Detect which cell encompasses the target text, then output its (X, Y) center coordinate. 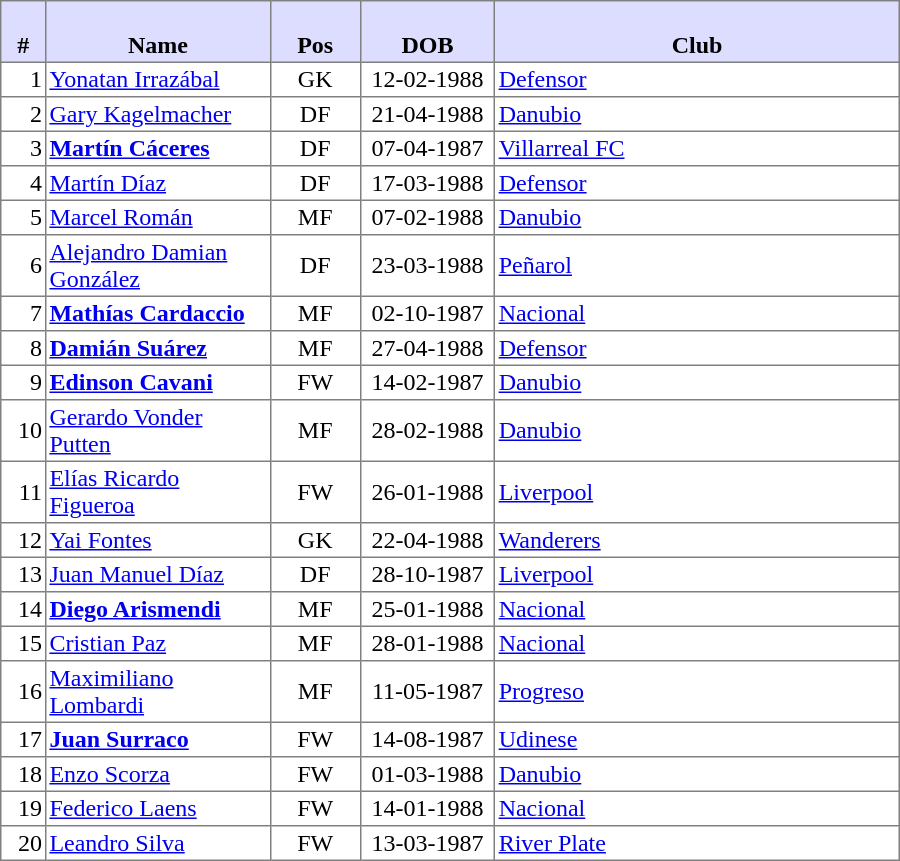
07-02-1988 (428, 217)
14 (24, 609)
Juan Surraco (158, 739)
River Plate (697, 843)
26-01-1988 (428, 492)
Yonatan Irrazábal (158, 79)
Enzo Scorza (158, 774)
Leandro Silva (158, 843)
16 (24, 692)
Name (158, 32)
DOB (428, 32)
21-04-1988 (428, 114)
20 (24, 843)
Federico Laens (158, 808)
8 (24, 348)
Maximiliano Lombardi (158, 692)
14-08-1987 (428, 739)
27-04-1988 (428, 348)
12-02-1988 (428, 79)
4 (24, 183)
07-04-1987 (428, 148)
28-01-1988 (428, 643)
Gerardo Vonder Putten (158, 431)
Cristian Paz (158, 643)
12 (24, 540)
3 (24, 148)
Edinson Cavani (158, 382)
28-02-1988 (428, 431)
Yai Fontes (158, 540)
18 (24, 774)
17 (24, 739)
11-05-1987 (428, 692)
22-04-1988 (428, 540)
Alejandro Damian González (158, 266)
Villarreal FC (697, 148)
25-01-1988 (428, 609)
Wanderers (697, 540)
Martín Díaz (158, 183)
Pos (315, 32)
13 (24, 574)
23-03-1988 (428, 266)
11 (24, 492)
9 (24, 382)
Club (697, 32)
28-10-1987 (428, 574)
Mathías Cardaccio (158, 313)
6 (24, 266)
5 (24, 217)
Martín Cáceres (158, 148)
17-03-1988 (428, 183)
Diego Arismendi (158, 609)
Peñarol (697, 266)
1 (24, 79)
# (24, 32)
Damián Suárez (158, 348)
01-03-1988 (428, 774)
14-01-1988 (428, 808)
7 (24, 313)
15 (24, 643)
14-02-1987 (428, 382)
02-10-1987 (428, 313)
10 (24, 431)
Elías Ricardo Figueroa (158, 492)
19 (24, 808)
Marcel Román (158, 217)
13-03-1987 (428, 843)
Juan Manuel Díaz (158, 574)
Udinese (697, 739)
2 (24, 114)
Progreso (697, 692)
Gary Kagelmacher (158, 114)
